Search for the cell housing the specified text and yield its [X, Y] center coordinate. 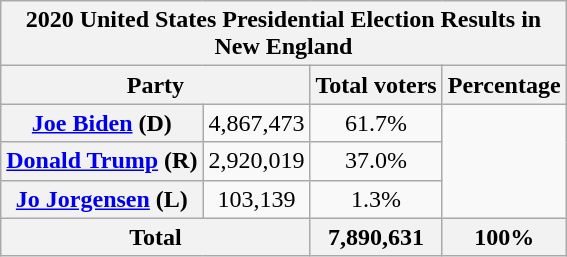
Jo Jorgensen (L) [102, 199]
61.7% [376, 123]
7,890,631 [376, 237]
Joe Biden (D) [102, 123]
103,139 [256, 199]
1.3% [376, 199]
Party [156, 85]
2020 United States Presidential Election Results inNew England [284, 34]
Donald Trump (R) [102, 161]
4,867,473 [256, 123]
Total voters [376, 85]
100% [504, 237]
37.0% [376, 161]
2,920,019 [256, 161]
Total [156, 237]
Percentage [504, 85]
